Pinpoint the cell where the given text exists, returning its (x, y) midpoint coordinate. 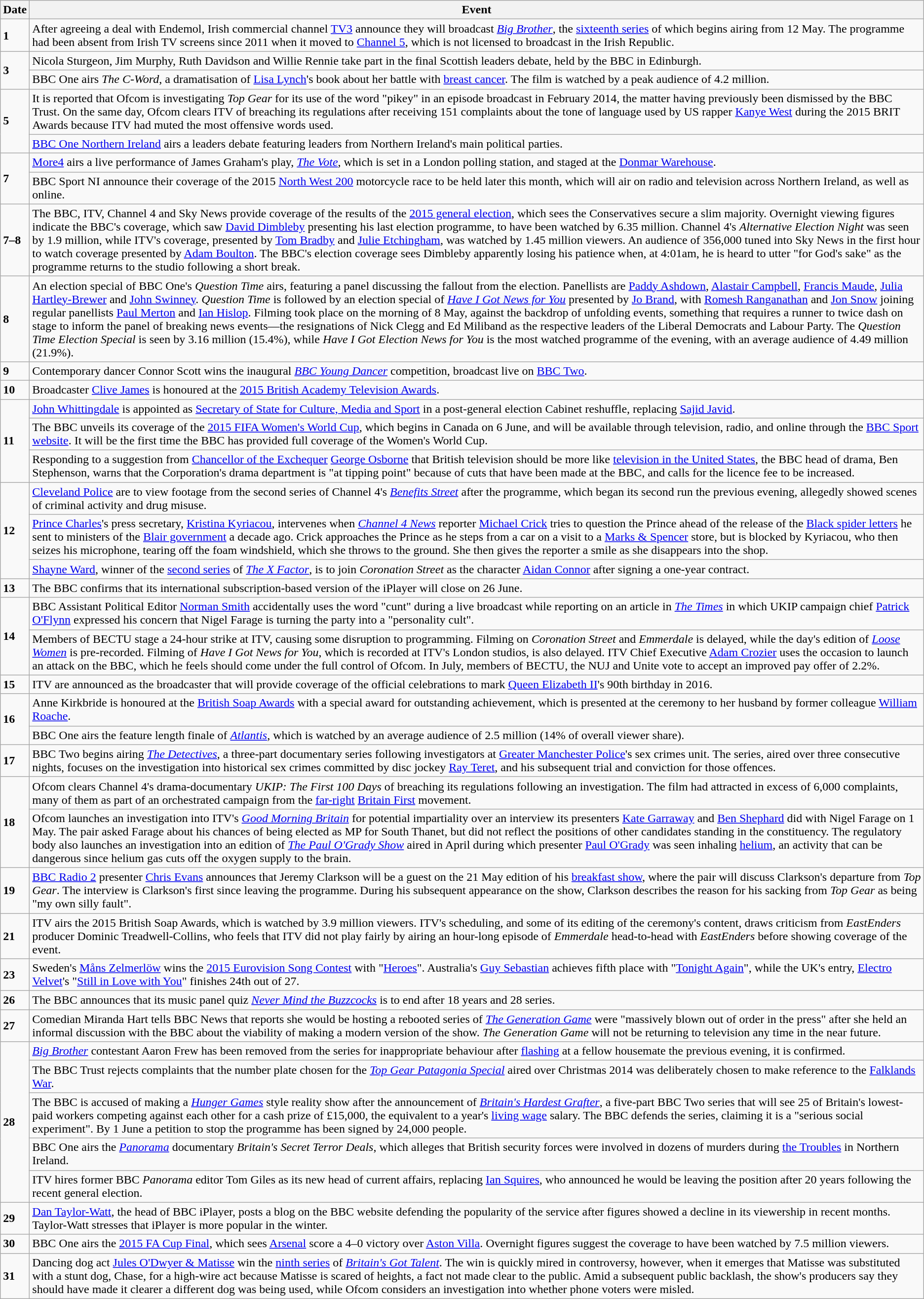
3 (15, 70)
BBC One airs the feature length finale of Atlantis, which is watched by an average audience of 2.5 million (14% of overall viewer share). (477, 735)
16 (15, 719)
26 (15, 1000)
29 (15, 1219)
Date (15, 10)
The BBC announces that its music panel quiz Never Mind the Buzzcocks is to end after 18 years and 28 series. (477, 1000)
More4 airs a live performance of James Graham's play, The Vote, which is set in a London polling station, and staged at the Donmar Warehouse. (477, 162)
13 (15, 588)
The BBC confirms that its international subscription-based version of the iPlayer will close on 26 June. (477, 588)
19 (15, 890)
9 (15, 371)
ITV are announced as the broadcaster that will provide coverage of the official celebrations to mark Queen Elizabeth II's 90th birthday in 2016. (477, 684)
27 (15, 1026)
Nicola Sturgeon, Jim Murphy, Ruth Davidson and Willie Rennie take part in the final Scottish leaders debate, held by the BBC in Edinburgh. (477, 61)
7 (15, 179)
31 (15, 1276)
18 (15, 822)
28 (15, 1122)
7–8 (15, 240)
Broadcaster Clive James is honoured at the 2015 British Academy Television Awards. (477, 390)
11 (15, 440)
Event (477, 10)
5 (15, 121)
BBC One Northern Ireland airs a leaders debate featuring leaders from Northern Ireland's main political parties. (477, 144)
Contemporary dancer Connor Scott wins the inaugural BBC Young Dancer competition, broadcast live on BBC Two. (477, 371)
23 (15, 975)
10 (15, 390)
15 (15, 684)
8 (15, 319)
14 (15, 636)
21 (15, 936)
1 (15, 36)
12 (15, 530)
17 (15, 760)
30 (15, 1244)
